Output the (x, y) coordinate of the center of the cell containing the given text.  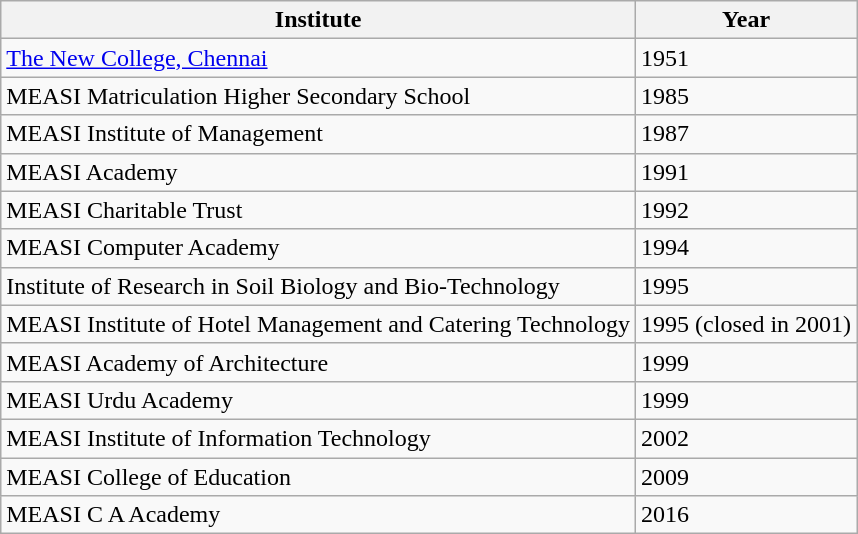
2009 (746, 477)
1992 (746, 210)
MEASI Computer Academy (318, 248)
Year (746, 20)
MEASI Charitable Trust (318, 210)
Institute (318, 20)
The New College, Chennai (318, 58)
MEASI Urdu Academy (318, 400)
1987 (746, 134)
MEASI Institute of Hotel Management and Catering Technology (318, 324)
2002 (746, 438)
2016 (746, 515)
Institute of Research in Soil Biology and Bio-Technology (318, 286)
1995 (closed in 2001) (746, 324)
1994 (746, 248)
1951 (746, 58)
1985 (746, 96)
1995 (746, 286)
MEASI College of Education (318, 477)
MEASI Institute of Information Technology (318, 438)
MEASI Academy of Architecture (318, 362)
MEASI Matriculation Higher Secondary School (318, 96)
MEASI Institute of Management (318, 134)
MEASI C A Academy (318, 515)
MEASI Academy (318, 172)
1991 (746, 172)
